Provide the (X, Y) coordinate of the cell's center where the given text is located.  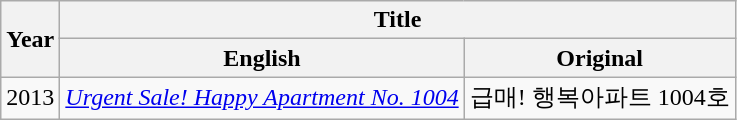
English (262, 58)
2013 (30, 98)
급매! 행복아파트 1004호 (600, 98)
Title (398, 20)
Original (600, 58)
Urgent Sale! Happy Apartment No. 1004 (262, 98)
Year (30, 39)
